Provide the (x, y) coordinate of the cell's center where the given text is located.  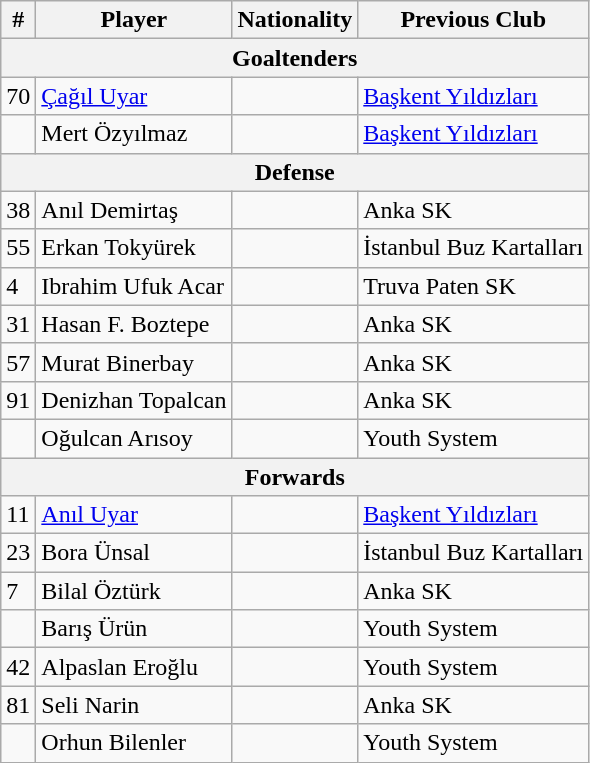
Goaltenders (295, 58)
4 (18, 286)
Nationality (295, 20)
Bora Ünsal (134, 553)
Player (134, 20)
Hasan F. Boztepe (134, 324)
Forwards (295, 477)
Anıl Uyar (134, 515)
Bilal Öztürk (134, 591)
Erkan Tokyürek (134, 248)
Previous Club (474, 20)
Ibrahim Ufuk Acar (134, 286)
Oğulcan Arısoy (134, 438)
38 (18, 210)
# (18, 20)
55 (18, 248)
Seli Narin (134, 705)
Orhun Bilenler (134, 743)
Barış Ürün (134, 629)
Alpaslan Eroğlu (134, 667)
23 (18, 553)
42 (18, 667)
57 (18, 362)
Truva Paten SK (474, 286)
70 (18, 96)
Denizhan Topalcan (134, 400)
Anıl Demirtaş (134, 210)
31 (18, 324)
Defense (295, 172)
Mert Özyılmaz (134, 134)
Murat Binerbay (134, 362)
11 (18, 515)
91 (18, 400)
81 (18, 705)
Çağıl Uyar (134, 96)
7 (18, 591)
